Detect which cell encompasses the target text, then output its (X, Y) center coordinate. 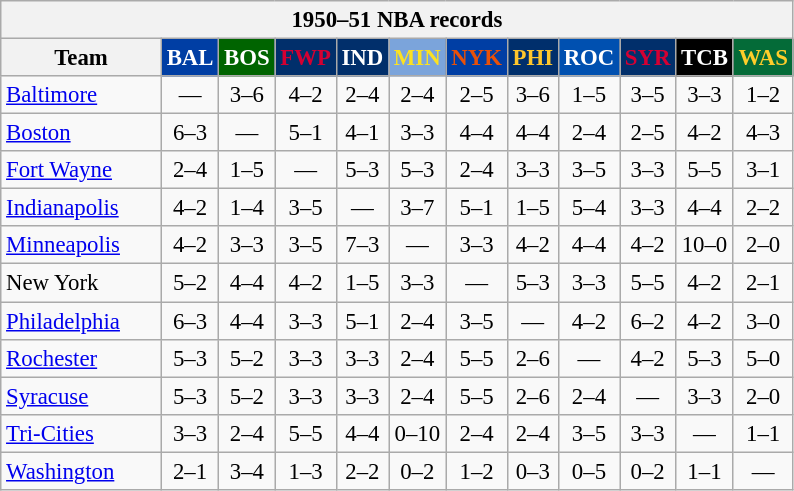
Washington (82, 471)
0–5 (588, 471)
Boston (82, 133)
4–1 (362, 133)
BOS (247, 58)
Syracuse (82, 396)
BAL (190, 58)
0–10 (418, 433)
1950–51 NBA records (397, 20)
4–3 (763, 133)
TCB (704, 58)
FWP (306, 58)
Indianapolis (82, 208)
10–0 (704, 245)
6–2 (648, 321)
3–4 (247, 471)
PHI (532, 58)
NYK (476, 58)
Minneapolis (82, 245)
New York (82, 283)
WAS (763, 58)
SYR (648, 58)
Rochester (82, 358)
MIN (418, 58)
Team (82, 58)
Tri-Cities (82, 433)
Philadelphia (82, 321)
5–0 (763, 358)
1–3 (306, 471)
IND (362, 58)
3–1 (763, 170)
3–7 (418, 208)
Baltimore (82, 95)
Fort Wayne (82, 170)
1–4 (247, 208)
ROC (588, 58)
7–3 (362, 245)
5–4 (588, 208)
0–3 (532, 471)
3–0 (763, 321)
